Output the [x, y] coordinate of the center of the cell containing the given text.  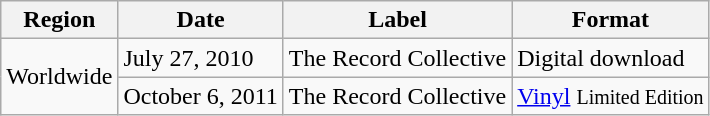
Region [60, 20]
Label [397, 20]
July 27, 2010 [200, 58]
Digital download [610, 58]
Vinyl Limited Edition [610, 96]
Date [200, 20]
Worldwide [60, 77]
October 6, 2011 [200, 96]
Format [610, 20]
